Return (x, y) of the center of cell containing provided text 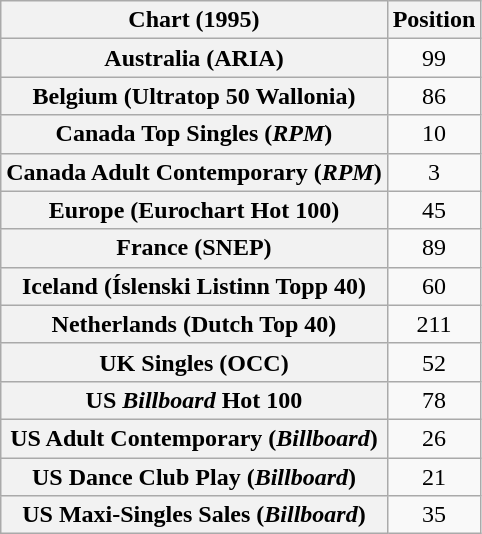
26 (434, 438)
France (SNEP) (194, 248)
Canada Top Singles (RPM) (194, 134)
UK Singles (OCC) (194, 362)
Canada Adult Contemporary (RPM) (194, 172)
89 (434, 248)
211 (434, 324)
45 (434, 210)
86 (434, 96)
Australia (ARIA) (194, 58)
Chart (1995) (194, 20)
35 (434, 515)
60 (434, 286)
US Maxi-Singles Sales (Billboard) (194, 515)
99 (434, 58)
3 (434, 172)
Position (434, 20)
US Adult Contemporary (Billboard) (194, 438)
21 (434, 477)
US Billboard Hot 100 (194, 400)
52 (434, 362)
US Dance Club Play (Billboard) (194, 477)
10 (434, 134)
Belgium (Ultratop 50 Wallonia) (194, 96)
Iceland (Íslenski Listinn Topp 40) (194, 286)
Netherlands (Dutch Top 40) (194, 324)
Europe (Eurochart Hot 100) (194, 210)
78 (434, 400)
